From the cell containing the given text, extract its center point as [x, y] coordinate. 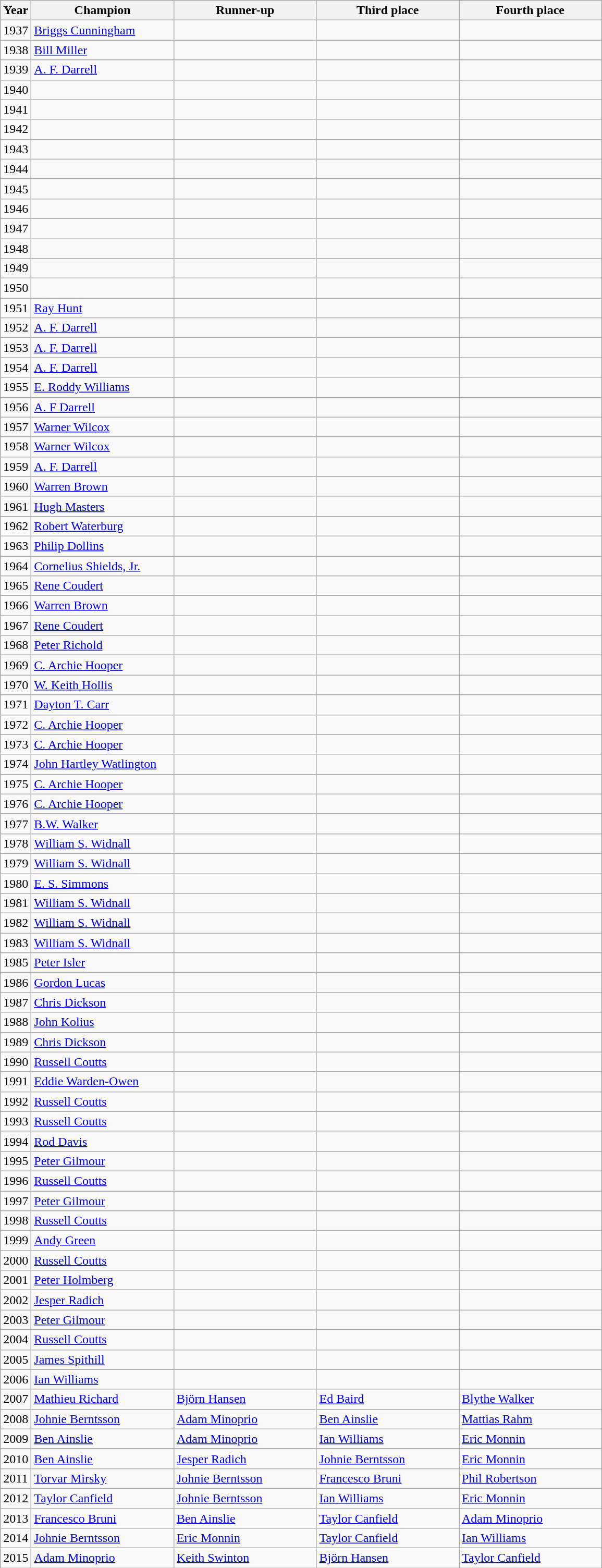
Ed Baird [388, 1399]
Ray Hunt [103, 308]
1993 [16, 1121]
Torvar Mirsky [103, 1478]
1944 [16, 169]
Runner-up [245, 10]
1979 [16, 863]
1964 [16, 566]
1994 [16, 1141]
1967 [16, 626]
1940 [16, 90]
2008 [16, 1419]
1968 [16, 645]
Year [16, 10]
2012 [16, 1498]
1999 [16, 1241]
A. F Darrell [103, 407]
2002 [16, 1300]
Champion [103, 10]
1954 [16, 367]
Eddie Warden-Owen [103, 1082]
1990 [16, 1062]
Peter Richold [103, 645]
Robert Waterburg [103, 526]
2014 [16, 1538]
1980 [16, 884]
Dayton T. Carr [103, 705]
1972 [16, 725]
1981 [16, 903]
Peter Isler [103, 963]
1965 [16, 586]
Keith Swinton [245, 1558]
Fourth place [530, 10]
1974 [16, 764]
1949 [16, 268]
2010 [16, 1459]
Phil Robertson [530, 1478]
E. S. Simmons [103, 884]
2000 [16, 1260]
Bill Miller [103, 50]
Hugh Masters [103, 506]
2007 [16, 1399]
Mattias Rahm [530, 1419]
1977 [16, 824]
1985 [16, 963]
1987 [16, 1002]
1988 [16, 1022]
B.W. Walker [103, 824]
W. Keith Hollis [103, 685]
1975 [16, 784]
1996 [16, 1181]
Third place [388, 10]
1937 [16, 30]
1963 [16, 546]
1982 [16, 923]
John Hartley Watlington [103, 764]
Mathieu Richard [103, 1399]
2013 [16, 1518]
1991 [16, 1082]
E. Roddy Williams [103, 387]
James Spithill [103, 1359]
1961 [16, 506]
1983 [16, 943]
Gordon Lucas [103, 983]
2003 [16, 1320]
1992 [16, 1101]
1959 [16, 467]
2009 [16, 1439]
Andy Green [103, 1241]
1995 [16, 1161]
2001 [16, 1280]
1958 [16, 447]
1946 [16, 209]
1969 [16, 665]
Cornelius Shields, Jr. [103, 566]
1952 [16, 328]
1970 [16, 685]
1986 [16, 983]
1976 [16, 804]
1971 [16, 705]
2015 [16, 1558]
1953 [16, 348]
John Kolius [103, 1022]
1962 [16, 526]
1942 [16, 129]
Briggs Cunningham [103, 30]
Peter Holmberg [103, 1280]
1989 [16, 1042]
1948 [16, 249]
1973 [16, 744]
1951 [16, 308]
Rod Davis [103, 1141]
1998 [16, 1221]
2004 [16, 1340]
1960 [16, 486]
1955 [16, 387]
1966 [16, 606]
1938 [16, 50]
1947 [16, 228]
1939 [16, 70]
1957 [16, 427]
1941 [16, 109]
Blythe Walker [530, 1399]
1978 [16, 843]
1945 [16, 189]
1943 [16, 149]
1956 [16, 407]
1950 [16, 288]
1997 [16, 1200]
2006 [16, 1379]
Philip Dollins [103, 546]
2005 [16, 1359]
2011 [16, 1478]
